Output the [X, Y] coordinate of the center of the cell containing the given text.  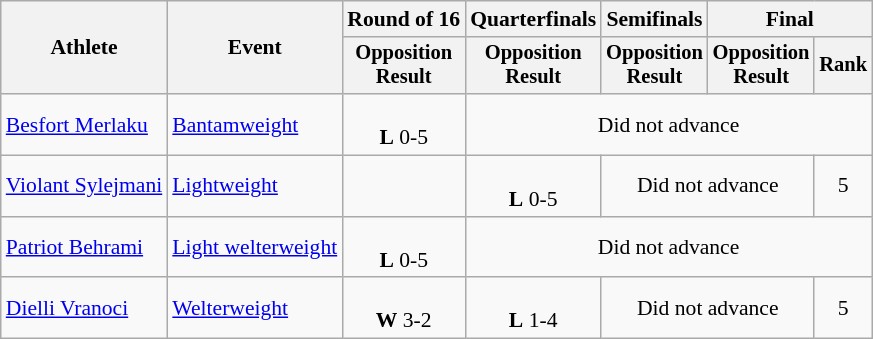
Quarterfinals [533, 19]
Patriot Behrami [84, 248]
Light welterweight [254, 248]
Rank [843, 66]
Welterweight [254, 308]
Final [790, 19]
W 3-2 [404, 308]
Dielli Vranoci [84, 308]
Bantamweight [254, 124]
Round of 16 [404, 19]
L 1-4 [533, 308]
Violant Sylejmani [84, 186]
Athlete [84, 48]
Besfort Merlaku [84, 124]
Lightweight [254, 186]
Semifinals [654, 19]
Event [254, 48]
